Provide the (X, Y) coordinate of the cell's center where the given text is located.  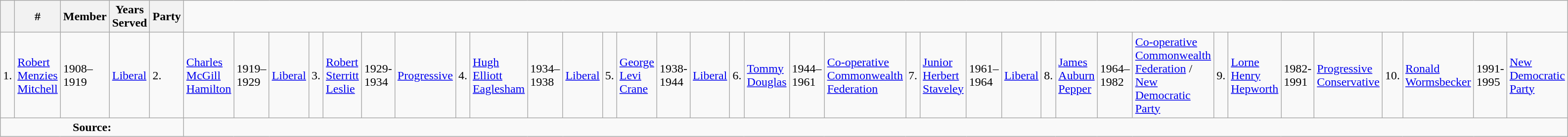
4. (463, 75)
6. (737, 75)
Member (85, 17)
Robert Menzies Mitchell (38, 75)
1991-1995 (1490, 75)
1938-1944 (673, 75)
Hugh Elliott Eaglesham (498, 75)
5. (609, 75)
7. (913, 75)
Party (167, 17)
George Levi Crane (637, 75)
8. (1048, 75)
1964–1982 (1115, 75)
2. (167, 75)
3. (315, 75)
1934–1938 (545, 75)
1. (8, 75)
Co-operative Commonwealth Federation (865, 75)
Years Served (130, 17)
Progressive Conservative (1348, 75)
Progressive (425, 75)
1982-1991 (1298, 75)
1908–1919 (85, 75)
Lorne Henry Hepworth (1255, 75)
9. (1221, 75)
Ronald Wormsbecker (1438, 75)
Co-operative Commonwealth Federation / New Democratic Party (1173, 75)
New Democratic Party (1537, 75)
1961–1964 (984, 75)
10. (1392, 75)
Junior Herbert Staveley (943, 75)
# (38, 17)
1944–1961 (807, 75)
1919–1929 (251, 75)
1929-1934 (378, 75)
Charles McGill Hamilton (209, 75)
Robert Sterritt Leslie (343, 75)
Source: (92, 127)
James Auburn Pepper (1076, 75)
Tommy Douglas (766, 75)
